For the text-containing cell, return its midpoint in (x, y) coordinate format. 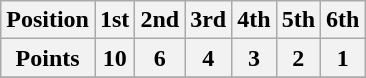
6 (160, 58)
5th (298, 20)
Position (48, 20)
4th (254, 20)
Points (48, 58)
6th (343, 20)
2nd (160, 20)
1st (114, 20)
3rd (208, 20)
4 (208, 58)
2 (298, 58)
10 (114, 58)
1 (343, 58)
3 (254, 58)
